Pinpoint the cell where the given text exists, returning its [x, y] midpoint coordinate. 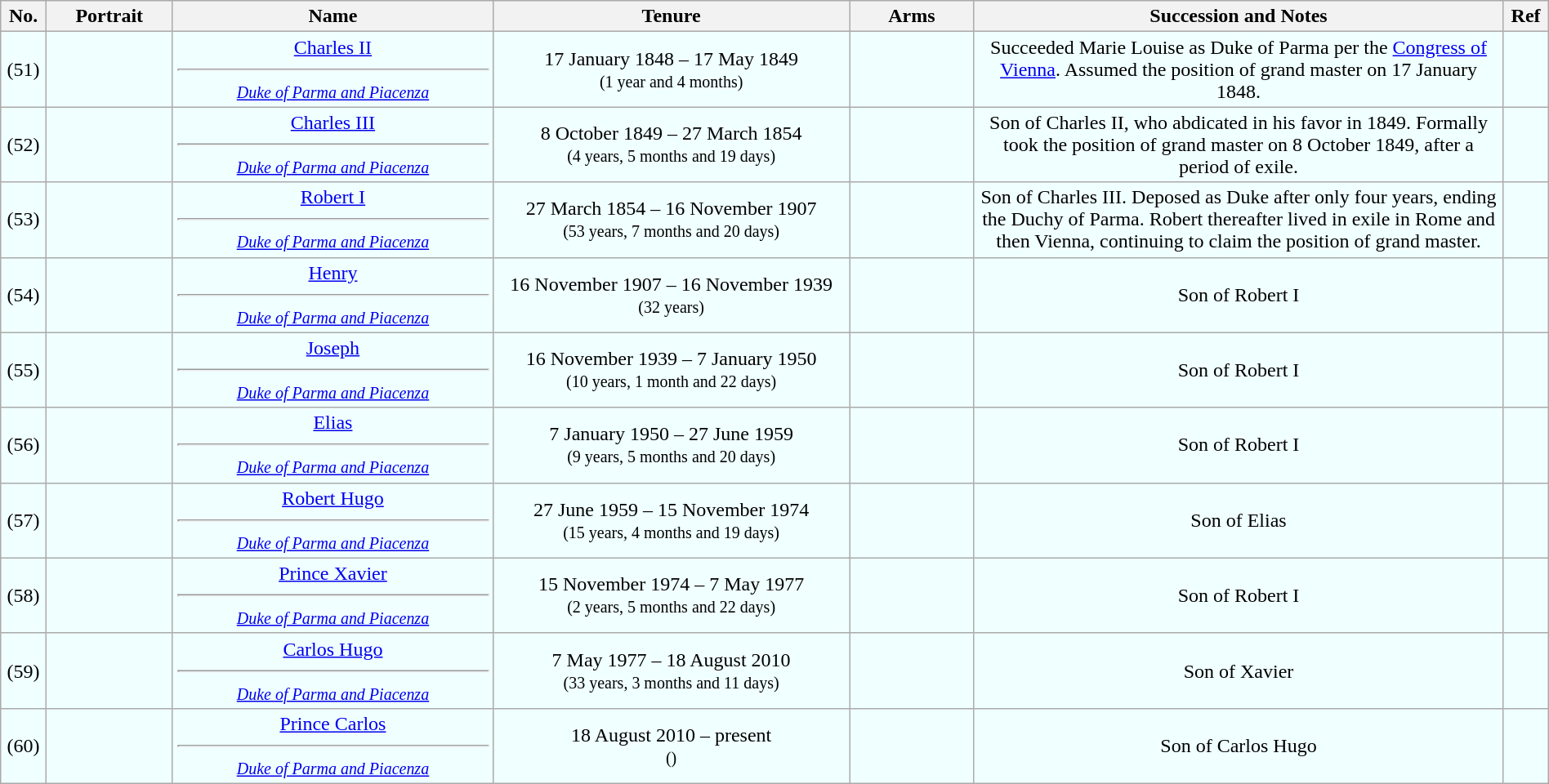
(57) [24, 520]
Son of Xavier [1239, 670]
27 June 1959 – 15 November 1974(15 years, 4 months and 19 days) [672, 520]
Tenure [672, 16]
7 May 1977 – 18 August 2010(33 years, 3 months and 11 days) [672, 670]
(56) [24, 445]
Charles IIIDuke of Parma and Piacenza [333, 145]
27 March 1854 – 16 November 1907(53 years, 7 months and 20 days) [672, 220]
Son of Charles II, who abdicated in his favor in 1849. Formally took the position of grand master on 8 October 1849, after a period of exile. [1239, 145]
(51) [24, 69]
(55) [24, 370]
15 November 1974 – 7 May 1977(2 years, 5 months and 22 days) [672, 595]
No. [24, 16]
HenryDuke of Parma and Piacenza [333, 295]
EliasDuke of Parma and Piacenza [333, 445]
Succession and Notes [1239, 16]
Son of Carlos Hugo [1239, 746]
Charles IIDuke of Parma and Piacenza [333, 69]
(60) [24, 746]
(59) [24, 670]
(58) [24, 595]
Carlos HugoDuke of Parma and Piacenza [333, 670]
(53) [24, 220]
(52) [24, 145]
18 August 2010 – present() [672, 746]
Robert HugoDuke of Parma and Piacenza [333, 520]
Name [333, 16]
Succeeded Marie Louise as Duke of Parma per the Congress of Vienna. Assumed the position of grand master on 17 January 1848. [1239, 69]
Ref [1526, 16]
Arms [912, 16]
8 October 1849 – 27 March 1854(4 years, 5 months and 19 days) [672, 145]
17 January 1848 – 17 May 1849(1 year and 4 months) [672, 69]
Robert IDuke of Parma and Piacenza [333, 220]
Prince XavierDuke of Parma and Piacenza [333, 595]
JosephDuke of Parma and Piacenza [333, 370]
Prince CarlosDuke of Parma and Piacenza [333, 746]
(54) [24, 295]
Son of Elias [1239, 520]
16 November 1907 – 16 November 1939(32 years) [672, 295]
Portrait [109, 16]
16 November 1939 – 7 January 1950(10 years, 1 month and 22 days) [672, 370]
7 January 1950 – 27 June 1959(9 years, 5 months and 20 days) [672, 445]
